Locate the cell with the specified text and output its [x, y] center coordinate. 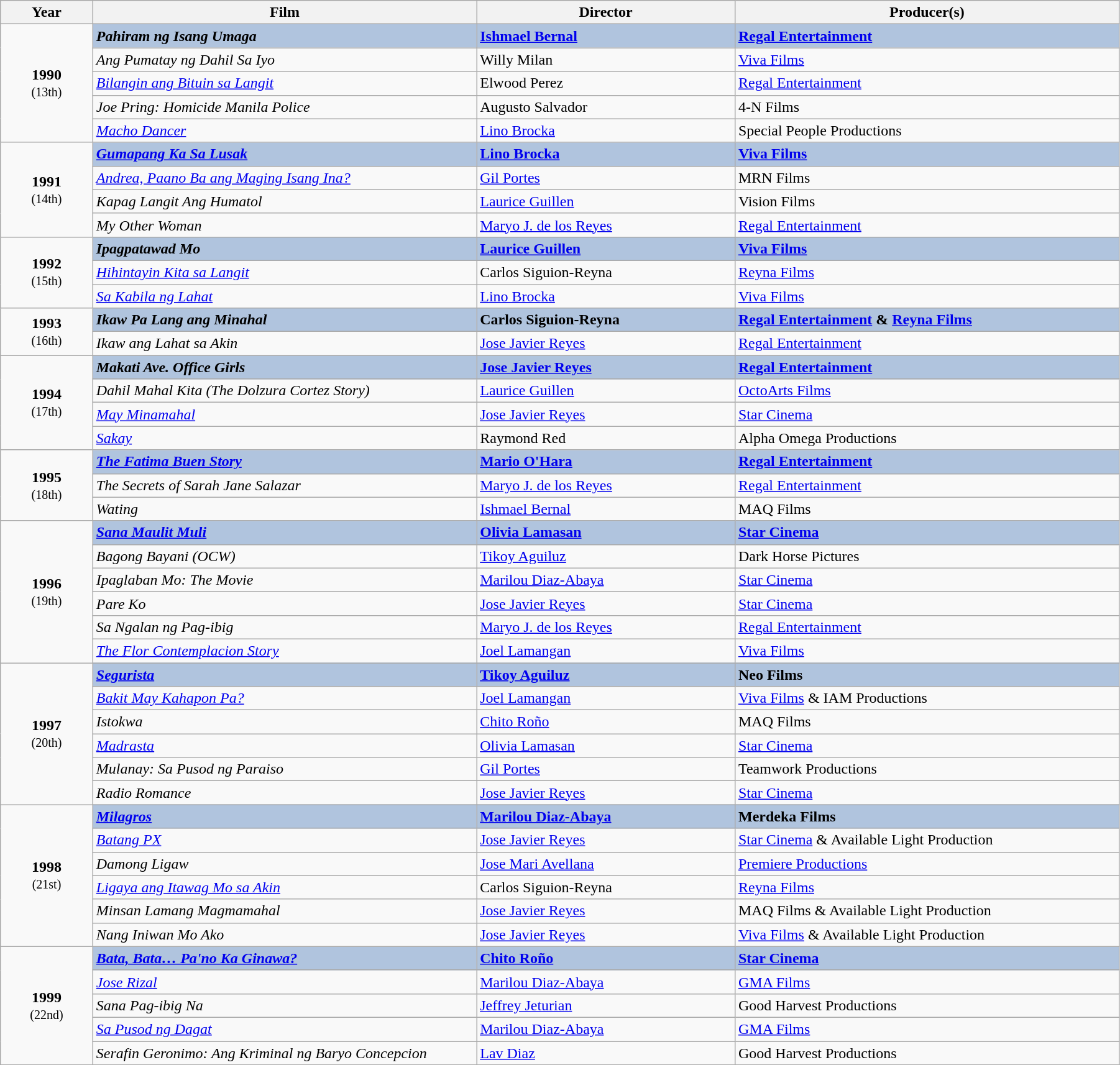
Minsan Lamang Magmamahal [285, 911]
Andrea, Paano Ba ang Maging Isang Ina? [285, 178]
MAQ Films & Available Light Production [927, 911]
Star Cinema & Available Light Production [927, 840]
Madrasta [285, 746]
May Minamahal [285, 414]
Serafin Geronimo: Ang Kriminal ng Baryo Concepcion [285, 1053]
Merdeka Films [927, 816]
Sa Kabila ng Lahat [285, 296]
Director [606, 12]
Ipagpatawad Mo [285, 249]
OctoArts Films [927, 391]
4-N Films [927, 107]
1993(16th) [47, 332]
Batang PX [285, 840]
Makati Ave. Office Girls [285, 367]
Vision Films [927, 201]
1997(20th) [47, 733]
Jose Rizal [285, 982]
Gumapang Ka Sa Lusak [285, 154]
Bilangin ang Bituin sa Langit [285, 83]
Damong Ligaw [285, 864]
Viva Films & Available Light Production [927, 935]
Viva Films & IAM Productions [927, 698]
Year [47, 12]
Alpha Omega Productions [927, 438]
The Fatima Buen Story [285, 462]
My Other Woman [285, 225]
Premiere Productions [927, 864]
1996(19th) [47, 592]
Ikaw ang Lahat sa Akin [285, 344]
Willy Milan [606, 60]
Sakay [285, 438]
Augusto Salvador [606, 107]
Raymond Red [606, 438]
Sana Pag-ibig Na [285, 1005]
Pare Ko [285, 603]
Bakit May Kahapon Pa? [285, 698]
MRN Films [927, 178]
Regal Entertainment & Reyna Films [927, 320]
The Flor Contemplacion Story [285, 651]
Producer(s) [927, 12]
Ligaya ang Itawag Mo sa Akin [285, 887]
1992(15th) [47, 272]
Special People Productions [927, 130]
Dahil Mahal Kita (The Dolzura Cortez Story) [285, 391]
Mulanay: Sa Pusod ng Paraiso [285, 769]
Radio Romance [285, 793]
1999(22nd) [47, 1005]
1994(17th) [47, 403]
Sana Maulit Muli [285, 532]
1990(13th) [47, 83]
Segurista [285, 674]
Sa Ngalan ng Pag-ibig [285, 627]
Hihintayin Kita sa Langit [285, 272]
1995(18th) [47, 485]
Bata, Bata… Pa'no Ka Ginawa? [285, 958]
Jose Mari Avellana [606, 864]
Ipaglaban Mo: The Movie [285, 580]
Sa Pusod ng Dagat [285, 1029]
Ang Pumatay ng Dahil Sa Iyo [285, 60]
Jeffrey Jeturian [606, 1005]
Mario O'Hara [606, 462]
The Secrets of Sarah Jane Salazar [285, 485]
Kapag Langit Ang Humatol [285, 201]
Ikaw Pa Lang ang Minahal [285, 320]
Nang Iniwan Mo Ako [285, 935]
Film [285, 12]
Joe Pring: Homicide Manila Police [285, 107]
Milagros [285, 816]
1998(21st) [47, 875]
Macho Dancer [285, 130]
Istokwa [285, 722]
Wating [285, 509]
Dark Horse Pictures [927, 556]
Teamwork Productions [927, 769]
1991(14th) [47, 190]
Neo Films [927, 674]
Elwood Perez [606, 83]
Bagong Bayani (OCW) [285, 556]
Pahiram ng Isang Umaga [285, 36]
Lav Diaz [606, 1053]
